Locate the cell with the specified text and output its (x, y) center coordinate. 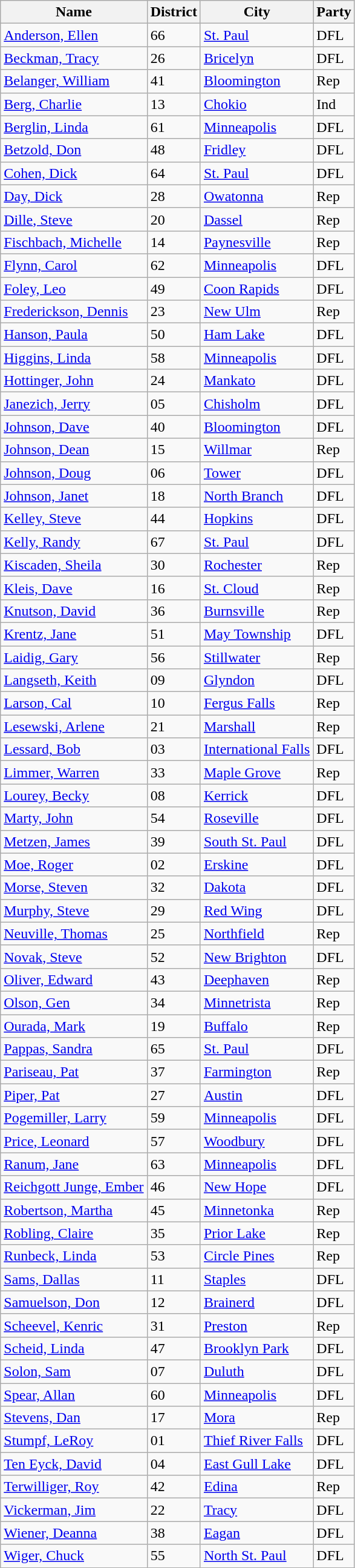
Krentz, Jane (74, 634)
Roseville (256, 819)
Belanger, William (74, 81)
08 (174, 796)
03 (174, 749)
50 (174, 335)
37 (174, 1072)
Sams, Dallas (74, 1279)
Betzold, Don (74, 150)
18 (174, 496)
05 (174, 404)
Lessard, Bob (74, 749)
Paynesville (256, 242)
Frederickson, Dennis (74, 312)
Pogemiller, Larry (74, 1118)
16 (174, 588)
Red Wing (256, 911)
Edina (256, 1487)
Chokio (256, 104)
Eagan (256, 1533)
Price, Leonard (74, 1141)
Johnson, Dean (74, 450)
Buffalo (256, 1026)
Novak, Steve (74, 957)
New Brighton (256, 957)
Farmington (256, 1072)
Staples (256, 1279)
Langseth, Keith (74, 680)
North Branch (256, 496)
49 (174, 289)
14 (174, 242)
City (256, 12)
Robling, Claire (74, 1233)
Erskine (256, 865)
St. Cloud (256, 588)
Northfield (256, 934)
45 (174, 1210)
46 (174, 1187)
Stevens, Dan (74, 1418)
Stillwater (256, 657)
21 (174, 726)
Beckman, Tracy (74, 58)
62 (174, 265)
17 (174, 1418)
30 (174, 565)
Olson, Gen (74, 1003)
Willmar (256, 450)
65 (174, 1049)
Scheevel, Kenric (74, 1325)
Marshall (256, 726)
Flynn, Carol (74, 265)
Dassel (256, 219)
Berg, Charlie (74, 104)
Mora (256, 1418)
53 (174, 1256)
27 (174, 1095)
57 (174, 1141)
42 (174, 1487)
11 (174, 1279)
Thief River Falls (256, 1441)
52 (174, 957)
38 (174, 1533)
61 (174, 127)
Piper, Pat (74, 1095)
Pappas, Sandra (74, 1049)
24 (174, 381)
Laidig, Gary (74, 657)
Ind (334, 104)
Hopkins (256, 519)
01 (174, 1441)
Stumpf, LeRoy (74, 1441)
Moe, Roger (74, 865)
Dakota (256, 888)
54 (174, 819)
Murphy, Steve (74, 911)
23 (174, 312)
Chisholm (256, 404)
Samuelson, Don (74, 1302)
33 (174, 772)
Robertson, Martha (74, 1210)
District (174, 12)
Glyndon (256, 680)
39 (174, 842)
Higgins, Linda (74, 358)
Kelly, Randy (74, 542)
02 (174, 865)
06 (174, 473)
International Falls (256, 749)
New Ulm (256, 312)
Vickerman, Jim (74, 1510)
Neuville, Thomas (74, 934)
51 (174, 634)
63 (174, 1164)
Owatonna (256, 196)
Austin (256, 1095)
Ten Eyck, David (74, 1464)
Brooklyn Park (256, 1348)
Woodbury (256, 1141)
Wiger, Chuck (74, 1556)
Prior Lake (256, 1233)
Lesewski, Arlene (74, 726)
Brainerd (256, 1302)
67 (174, 542)
Foley, Leo (74, 289)
Rochester (256, 565)
South St. Paul (256, 842)
Metzen, James (74, 842)
Runbeck, Linda (74, 1256)
64 (174, 173)
20 (174, 219)
19 (174, 1026)
Tower (256, 473)
Johnson, Dave (74, 427)
Tracy (256, 1510)
Kelley, Steve (74, 519)
Kiscaden, Sheila (74, 565)
Dille, Steve (74, 219)
Marty, John (74, 819)
Wiener, Deanna (74, 1533)
31 (174, 1325)
May Township (256, 634)
Mankato (256, 381)
Pariseau, Pat (74, 1072)
Bricelyn (256, 58)
Kleis, Dave (74, 588)
Oliver, Edward (74, 980)
Fergus Falls (256, 703)
Janezich, Jerry (74, 404)
15 (174, 450)
Duluth (256, 1371)
12 (174, 1302)
43 (174, 980)
04 (174, 1464)
13 (174, 104)
55 (174, 1556)
Preston (256, 1325)
59 (174, 1118)
Lourey, Becky (74, 796)
41 (174, 81)
Hanson, Paula (74, 335)
09 (174, 680)
Fischbach, Michelle (74, 242)
Terwilliger, Roy (74, 1487)
Anderson, Ellen (74, 35)
07 (174, 1371)
Burnsville (256, 611)
Day, Dick (74, 196)
Coon Rapids (256, 289)
North St. Paul (256, 1556)
Ourada, Mark (74, 1026)
East Gull Lake (256, 1464)
36 (174, 611)
Larson, Cal (74, 703)
32 (174, 888)
44 (174, 519)
Reichgott Junge, Ember (74, 1187)
47 (174, 1348)
Minnetrista (256, 1003)
60 (174, 1394)
66 (174, 35)
Fridley (256, 150)
Scheid, Linda (74, 1348)
Name (74, 12)
Kerrick (256, 796)
New Hope (256, 1187)
Party (334, 12)
Minnetonka (256, 1210)
Limmer, Warren (74, 772)
Hottinger, John (74, 381)
Circle Pines (256, 1256)
Solon, Sam (74, 1371)
Morse, Steven (74, 888)
Ranum, Jane (74, 1164)
25 (174, 934)
Johnson, Janet (74, 496)
58 (174, 358)
56 (174, 657)
28 (174, 196)
Ham Lake (256, 335)
Deephaven (256, 980)
22 (174, 1510)
34 (174, 1003)
26 (174, 58)
29 (174, 911)
Knutson, David (74, 611)
Cohen, Dick (74, 173)
40 (174, 427)
48 (174, 150)
Maple Grove (256, 772)
Spear, Allan (74, 1394)
Johnson, Doug (74, 473)
Berglin, Linda (74, 127)
35 (174, 1233)
10 (174, 703)
